Pinpoint the cell where the given text exists, returning its [x, y] midpoint coordinate. 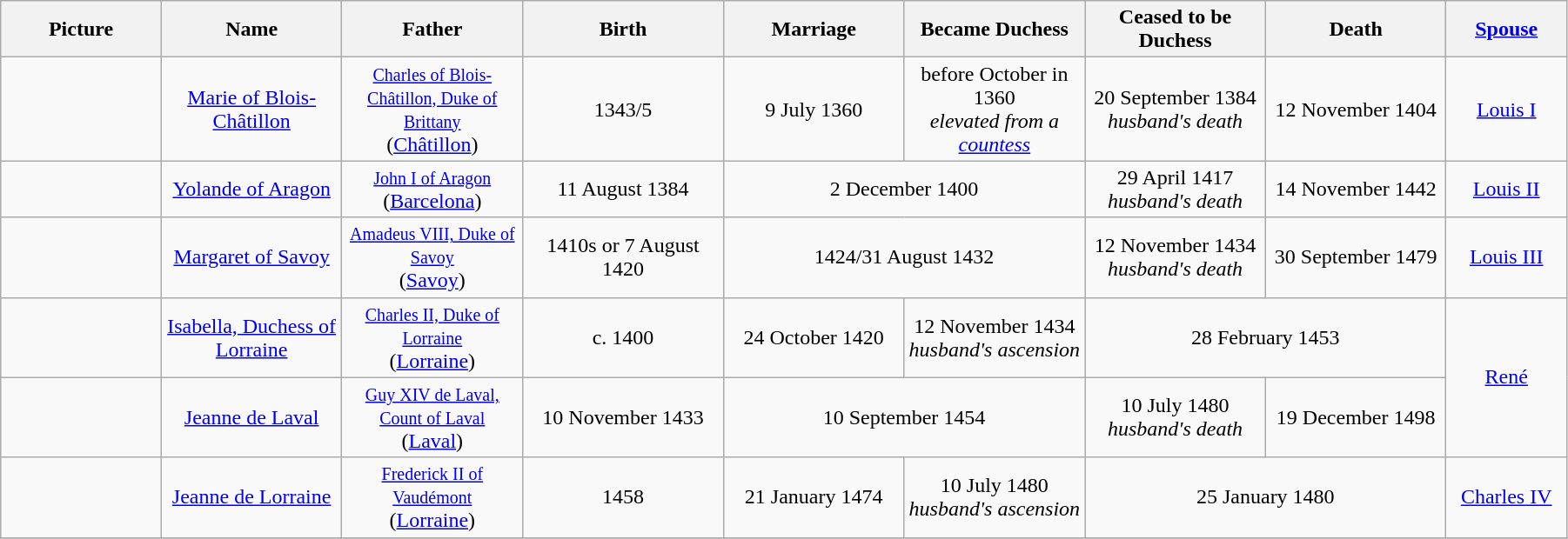
Spouse [1506, 30]
9 July 1360 [814, 110]
10 July 1480husband's death [1176, 417]
12 November 1434husband's death [1176, 257]
Jeanne de Laval [251, 417]
John I of Aragon (Barcelona) [432, 190]
30 September 1479 [1356, 257]
25 January 1480 [1265, 497]
Louis I [1506, 110]
12 November 1434husband's ascension [995, 337]
Picture [82, 30]
10 July 1480husband's ascension [995, 497]
Louis III [1506, 257]
Guy XIV de Laval, Count of Laval (Laval) [432, 417]
Margaret of Savoy [251, 257]
Frederick II of Vaudémont (Lorraine) [432, 497]
1343/5 [623, 110]
before October in 1360elevated from a countess [995, 110]
20 September 1384husband's death [1176, 110]
28 February 1453 [1265, 337]
Charles IV [1506, 497]
René [1506, 377]
24 October 1420 [814, 337]
Father [432, 30]
Isabella, Duchess of Lorraine [251, 337]
10 November 1433 [623, 417]
Birth [623, 30]
1410s or 7 August 1420 [623, 257]
Became Duchess [995, 30]
1458 [623, 497]
Amadeus VIII, Duke of Savoy (Savoy) [432, 257]
10 September 1454 [903, 417]
Marie of Blois-Châtillon [251, 110]
12 November 1404 [1356, 110]
14 November 1442 [1356, 190]
2 December 1400 [903, 190]
1424/31 August 1432 [903, 257]
Name [251, 30]
Marriage [814, 30]
21 January 1474 [814, 497]
19 December 1498 [1356, 417]
Louis II [1506, 190]
Charles II, Duke of Lorraine (Lorraine) [432, 337]
Yolande of Aragon [251, 190]
29 April 1417husband's death [1176, 190]
Charles of Blois-Châtillon, Duke of Brittany (Châtillon) [432, 110]
Jeanne de Lorraine [251, 497]
Death [1356, 30]
Ceased to be Duchess [1176, 30]
c. 1400 [623, 337]
11 August 1384 [623, 190]
